Capture the cell that displays the provided text and extract its [x, y] central coordinate. 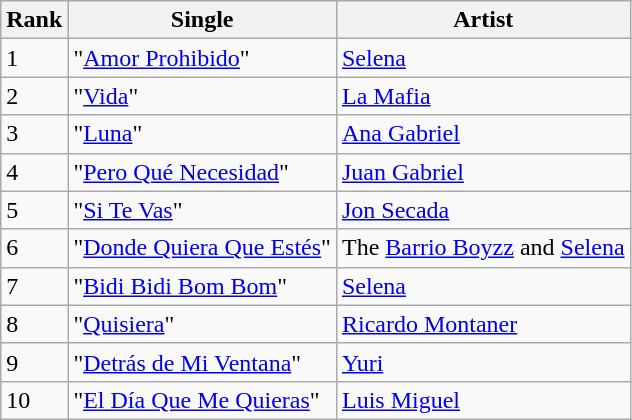
La Mafia [483, 96]
9 [34, 362]
Yuri [483, 362]
"Bidi Bidi Bom Bom" [202, 286]
"Pero Qué Necesidad" [202, 172]
Ricardo Montaner [483, 324]
"Donde Quiera Que Estés" [202, 248]
3 [34, 134]
2 [34, 96]
"El Día Que Me Quieras" [202, 400]
1 [34, 58]
10 [34, 400]
Artist [483, 20]
Single [202, 20]
6 [34, 248]
7 [34, 286]
The Barrio Boyzz and Selena [483, 248]
8 [34, 324]
5 [34, 210]
"Luna" [202, 134]
Ana Gabriel [483, 134]
"Detrás de Mi Ventana" [202, 362]
Jon Secada [483, 210]
Luis Miguel [483, 400]
"Quisiera" [202, 324]
Juan Gabriel [483, 172]
Rank [34, 20]
"Vida" [202, 96]
"Si Te Vas" [202, 210]
"Amor Prohibido" [202, 58]
4 [34, 172]
